Find where the given text appears and provide that cell's center as (x, y) coordinate. 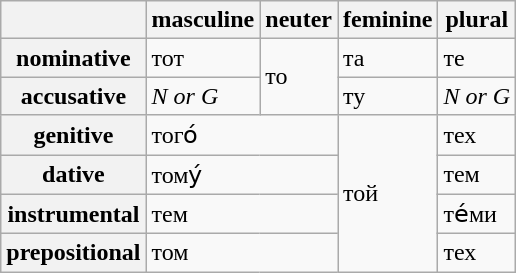
nominative (74, 58)
то (299, 77)
те́ми (477, 214)
той (388, 194)
том (242, 253)
те (477, 58)
masculine (203, 20)
тому́ (242, 174)
instrumental (74, 214)
dative (74, 174)
ту (388, 96)
тот (203, 58)
plural (477, 20)
accusative (74, 96)
prepositional (74, 253)
genitive (74, 135)
того́ (242, 135)
neuter (299, 20)
feminine (388, 20)
та (388, 58)
